Pinpoint the cell where the given text exists, returning its [x, y] midpoint coordinate. 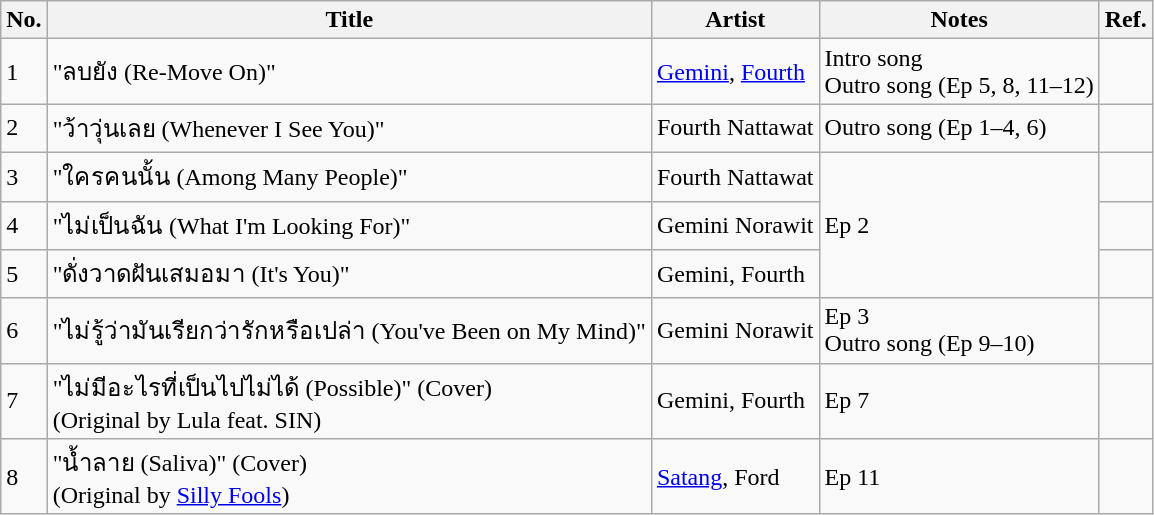
Notes [959, 20]
7 [24, 401]
Ep 2 [959, 225]
No. [24, 20]
"ใครคนนั้น (Among Many People)" [349, 176]
Ref. [1126, 20]
Ep 7 [959, 401]
Intro songOutro song (Ep 5, 8, 11–12) [959, 72]
4 [24, 226]
8 [24, 477]
"น้ำลาย (Saliva)" (Cover)(Original by Silly Fools) [349, 477]
Ep 3Outro song (Ep 9–10) [959, 330]
5 [24, 274]
Ep 11 [959, 477]
Title [349, 20]
"ดั่งวาดฝันเสมอมา (It's You)" [349, 274]
1 [24, 72]
"ว้าวุ่นเลย (Whenever I See You)" [349, 128]
Artist [735, 20]
"ไม่เป็นฉัน (What I'm Looking For)" [349, 226]
"ไม่มีอะไรที่เป็นไปไม่ได้ (Possible)" (Cover)(Original by Lula feat. SIN) [349, 401]
"ลบยัง (Re-Move On)" [349, 72]
Outro song (Ep 1–4, 6) [959, 128]
"ไม่รู้ว่ามันเรียกว่ารักหรือเปล่า (You've Been on My Mind)" [349, 330]
2 [24, 128]
3 [24, 176]
Satang, Ford [735, 477]
6 [24, 330]
